Capture the cell that displays the provided text and extract its [x, y] central coordinate. 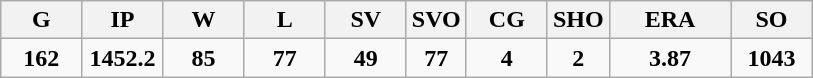
49 [366, 58]
162 [42, 58]
IP [122, 20]
1452.2 [122, 58]
G [42, 20]
85 [204, 58]
SV [366, 20]
W [204, 20]
1043 [772, 58]
2 [578, 58]
4 [506, 58]
SVO [436, 20]
SO [772, 20]
ERA [670, 20]
CG [506, 20]
3.87 [670, 58]
SHO [578, 20]
L [284, 20]
